Identify which cell holds the provided text, then report its (x, y) central coordinate. 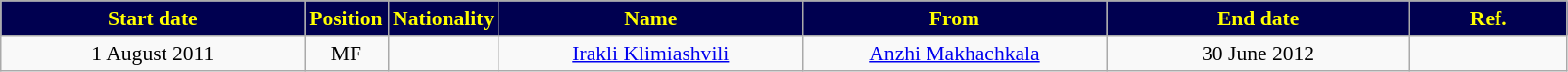
Start date (153, 18)
From (954, 18)
1 August 2011 (153, 54)
Ref. (1489, 18)
30 June 2012 (1259, 54)
Irakli Klimiashvili (650, 54)
Name (650, 18)
Anzhi Makhachkala (954, 54)
End date (1259, 18)
Nationality (443, 18)
Position (347, 18)
MF (347, 54)
